Return (x, y) of the center of cell containing provided text 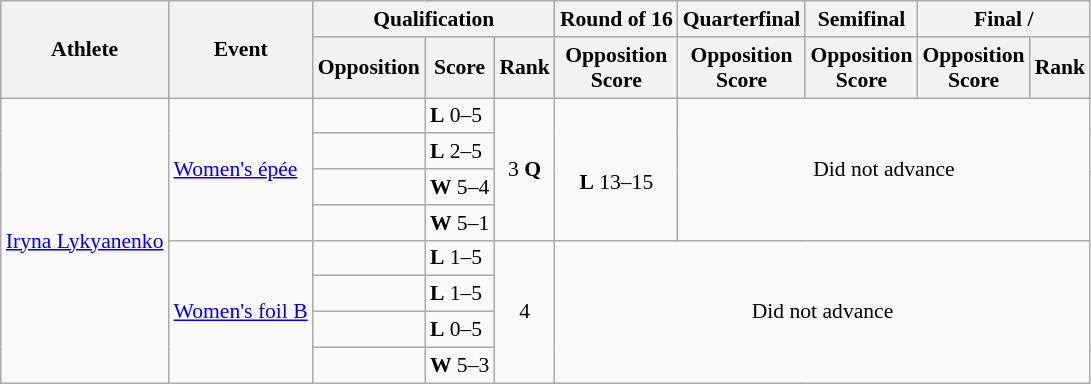
L 13–15 (616, 169)
Qualification (434, 19)
Iryna Lykyanenko (85, 240)
W 5–1 (460, 223)
L 2–5 (460, 152)
4 (524, 311)
Event (241, 50)
Round of 16 (616, 19)
W 5–4 (460, 187)
Semifinal (861, 19)
3 Q (524, 169)
Quarterfinal (742, 19)
Opposition (369, 68)
Women's foil B (241, 311)
Women's épée (241, 169)
W 5–3 (460, 365)
Score (460, 68)
Athlete (85, 50)
Final / (1004, 19)
